Determine the (X, Y) coordinate at the center of the cell enclosing the given text.  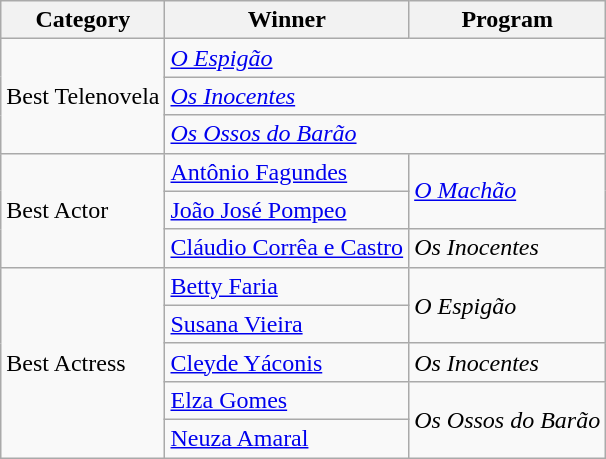
Best Actress (83, 362)
Program (508, 20)
Cláudio Corrêa e Castro (287, 248)
Cleyde Yáconis (287, 362)
Neuza Amaral (287, 438)
Winner (287, 20)
O Machão (508, 191)
Best Telenovela (83, 96)
Antônio Fagundes (287, 172)
Category (83, 20)
Susana Vieira (287, 324)
Betty Faria (287, 286)
João José Pompeo (287, 210)
Best Actor (83, 210)
Elza Gomes (287, 400)
